Pinpoint the cell where the given text exists, returning its [X, Y] midpoint coordinate. 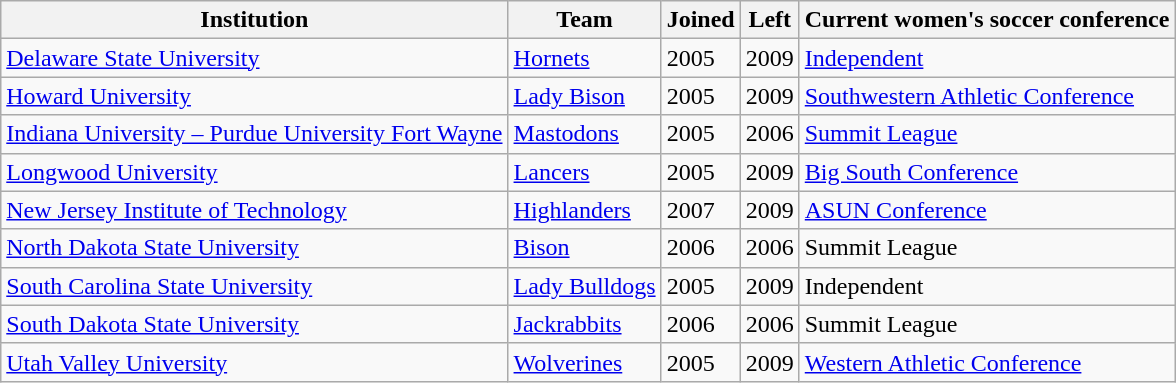
Joined [700, 20]
South Dakota State University [254, 324]
South Carolina State University [254, 286]
New Jersey Institute of Technology [254, 210]
Current women's soccer conference [987, 20]
Wolverines [584, 362]
Utah Valley University [254, 362]
Bison [584, 248]
Highlanders [584, 210]
Left [770, 20]
Delaware State University [254, 58]
Hornets [584, 58]
2007 [700, 210]
Longwood University [254, 172]
Southwestern Athletic Conference [987, 96]
Howard University [254, 96]
Lady Bulldogs [584, 286]
Indiana University – Purdue University Fort Wayne [254, 134]
Mastodons [584, 134]
Lady Bison [584, 96]
North Dakota State University [254, 248]
Lancers [584, 172]
Institution [254, 20]
Western Athletic Conference [987, 362]
Jackrabbits [584, 324]
Team [584, 20]
ASUN Conference [987, 210]
Big South Conference [987, 172]
